Identify which cell holds the provided text, then report its [x, y] central coordinate. 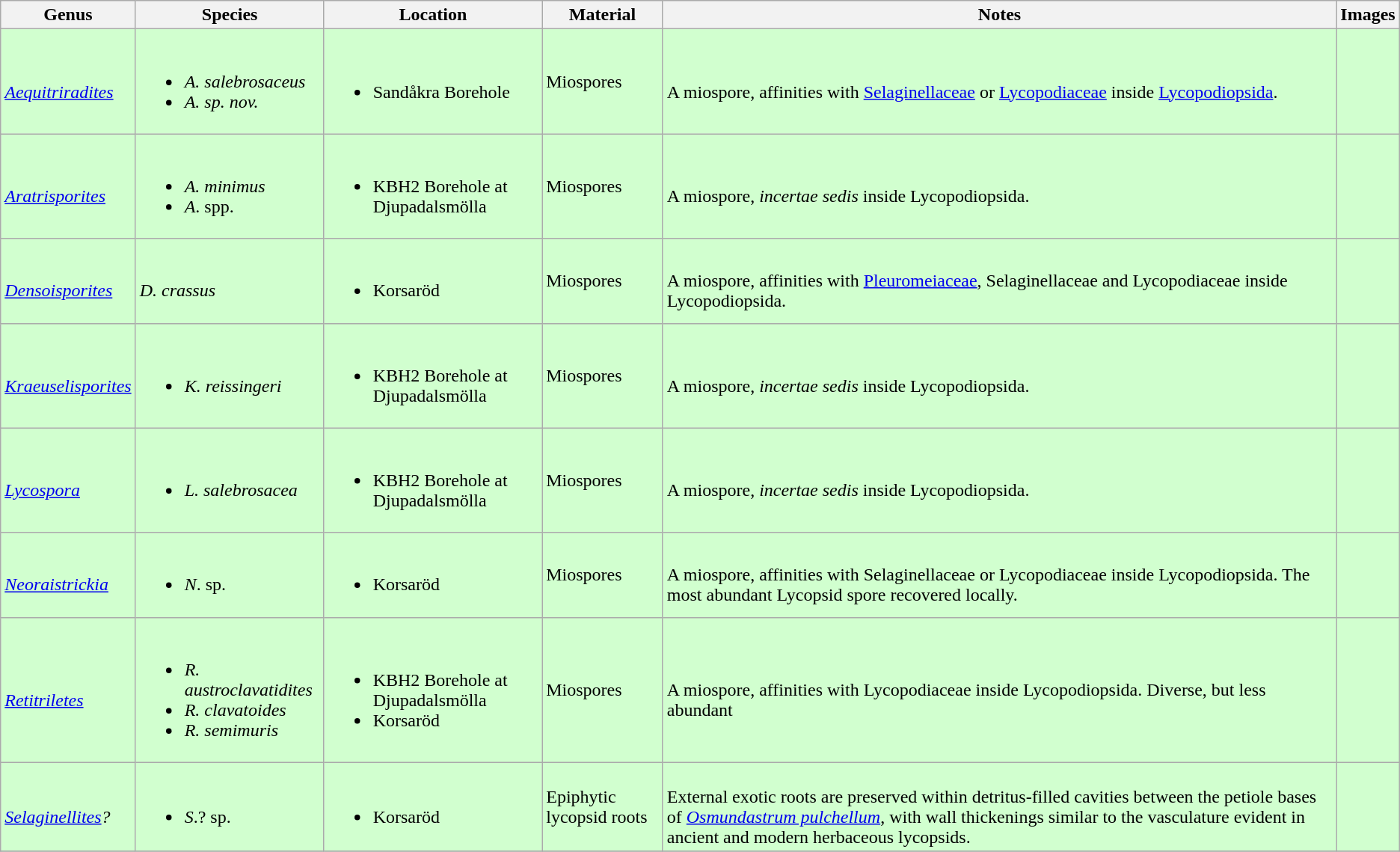
Aratrisporites [68, 186]
N. sp. [230, 574]
Lycospora [68, 480]
L. salebrosacea [230, 480]
Epiphytic lycopsid roots [603, 806]
Images [1368, 15]
Retitriletes [68, 690]
Genus [68, 15]
Sandåkra Borehole [433, 82]
Selaginellites? [68, 806]
Material [603, 15]
Species [230, 15]
Densoisporites [68, 281]
Kraeuselisporites [68, 376]
KBH2 Borehole at DjupadalsmöllaKorsaröd [433, 690]
A. minimus A. spp. [230, 186]
Neoraistrickia [68, 574]
A miospore, affinities with Lycopodiaceae inside Lycopodiopsida. Diverse, but less abundant [999, 690]
Aequitriradites [68, 82]
D. crassus [230, 281]
R. austroclavatiditesR. clavatoidesR. semimuris [230, 690]
A miospore, affinities with Selaginellaceae or Lycopodiaceae inside Lycopodiopsida. The most abundant Lycopsid spore recovered locally. [999, 574]
A miospore, affinities with Selaginellaceae or Lycopodiaceae inside Lycopodiopsida. [999, 82]
K. reissingeri [230, 376]
A miospore, affinities with Pleuromeiaceae, Selaginellaceae and Lycopodiaceae inside Lycopodiopsida. [999, 281]
A. salebrosaceusA. sp. nov. [230, 82]
S.? sp. [230, 806]
Notes [999, 15]
Location [433, 15]
